Locate the cell with the specified text and output its (X, Y) center coordinate. 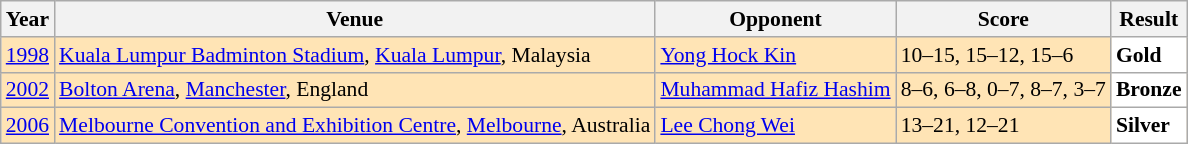
Kuala Lumpur Badminton Stadium, Kuala Lumpur, Malaysia (354, 55)
2002 (28, 90)
Score (1004, 19)
10–15, 15–12, 15–6 (1004, 55)
Lee Chong Wei (775, 126)
Opponent (775, 19)
Melbourne Convention and Exhibition Centre, Melbourne, Australia (354, 126)
Bolton Arena, Manchester, England (354, 90)
8–6, 6–8, 0–7, 8–7, 3–7 (1004, 90)
Venue (354, 19)
Muhammad Hafiz Hashim (775, 90)
Bronze (1149, 90)
Year (28, 19)
2006 (28, 126)
Gold (1149, 55)
Result (1149, 19)
13–21, 12–21 (1004, 126)
Yong Hock Kin (775, 55)
Silver (1149, 126)
1998 (28, 55)
